Determine the (x, y) coordinate at the center of the cell enclosing the given text.  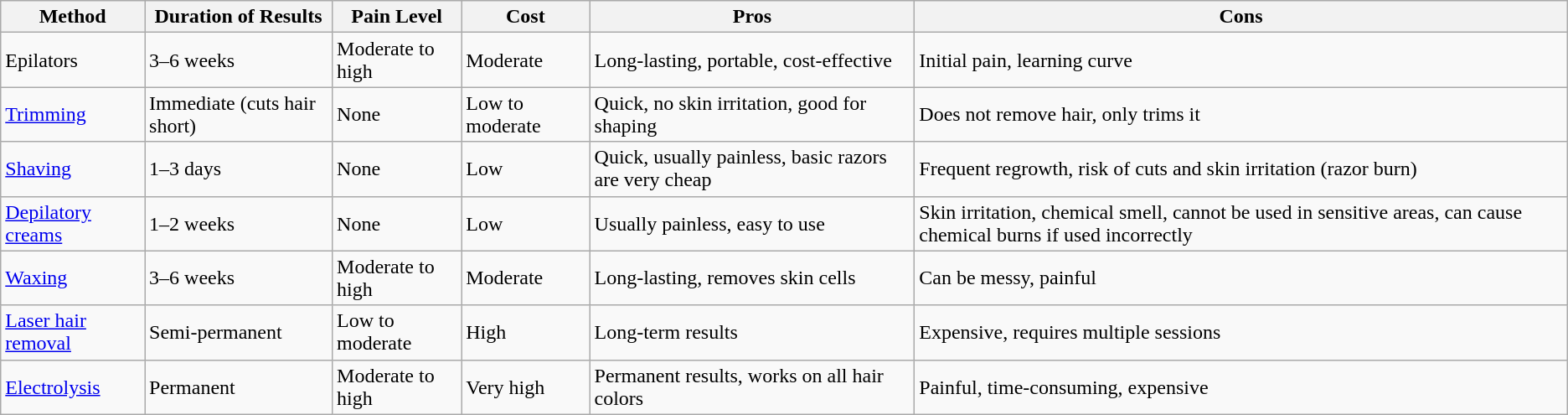
Quick, usually painless, basic razors are very cheap (752, 169)
Pain Level (397, 17)
Long-term results (752, 332)
Cost (526, 17)
1–3 days (239, 169)
Trimming (73, 114)
Permanent (239, 387)
Depilatory creams (73, 223)
1–2 weeks (239, 223)
Laser hair removal (73, 332)
Waxing (73, 278)
Very high (526, 387)
Long-lasting, removes skin cells (752, 278)
Cons (1241, 17)
Immediate (cuts hair short) (239, 114)
Method (73, 17)
Can be messy, painful (1241, 278)
Skin irritation, chemical smell, cannot be used in sensitive areas, can cause chemical burns if used incorrectly (1241, 223)
Usually painless, easy to use (752, 223)
Frequent regrowth, risk of cuts and skin irritation (razor burn) (1241, 169)
Shaving (73, 169)
Semi-permanent (239, 332)
Duration of Results (239, 17)
Long-lasting, portable, cost-effective (752, 60)
Pros (752, 17)
Permanent results, works on all hair colors (752, 387)
Expensive, requires multiple sessions (1241, 332)
Electrolysis (73, 387)
Painful, time-consuming, expensive (1241, 387)
Does not remove hair, only trims it (1241, 114)
Epilators (73, 60)
High (526, 332)
Quick, no skin irritation, good for shaping (752, 114)
Initial pain, learning curve (1241, 60)
